Provide the [x, y] coordinate of the cell's center where the given text is located.  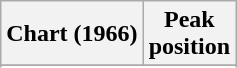
Chart (1966) [72, 34]
Peak position [189, 34]
